Return the [x, y] coordinate for the center point of the cell that contains the specified text.  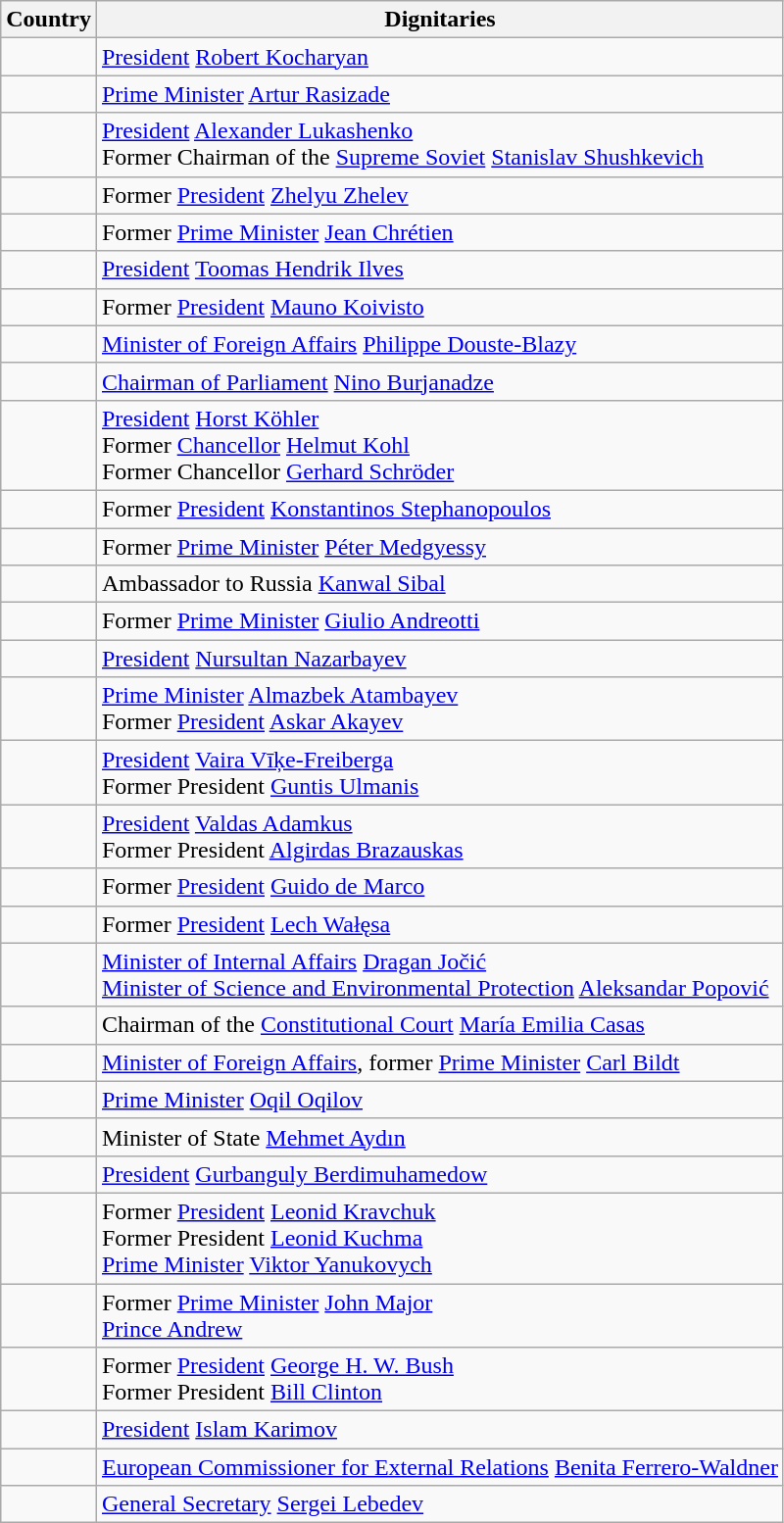
Former President Leonid KravchukFormer President Leonid KuchmaPrime Minister Viktor Yanukovych [439, 1238]
Former President Zhelyu Zhelev [439, 195]
Former Prime Minister Péter Medgyessy [439, 546]
President Horst KöhlerFormer Chancellor Helmut KohlFormer Chancellor Gerhard Schröder [439, 445]
President Robert Kocharyan [439, 57]
Minister of Internal Affairs Dragan JočićMinister of Science and Environmental Protection Aleksandar Popović [439, 974]
Prime Minister Oqil Oqilov [439, 1100]
Country [49, 20]
President Islam Karimov [439, 1430]
European Commissioner for External Relations Benita Ferrero-Waldner [439, 1467]
Former President Lech Wałęsa [439, 924]
President Toomas Hendrik Ilves [439, 270]
Former President Mauno Koivisto [439, 307]
Ambassador to Russia Kanwal Sibal [439, 584]
Prime Minister Artur Rasizade [439, 94]
Minister of Foreign Affairs, former Prime Minister Carl Bildt [439, 1062]
Former President George H. W. BushFormer President Bill Clinton [439, 1380]
President Vaira Vīķe-FreibergaFormer President Guntis Ulmanis [439, 772]
Minister of Foreign Affairs Philippe Douste-Blazy [439, 344]
President Valdas AdamkusFormer President Algirdas Brazauskas [439, 837]
President Gurbanguly Berdimuhamedow [439, 1174]
President Alexander LukashenkoFormer Chairman of the Supreme Soviet Stanislav Shushkevich [439, 145]
Former Prime Minister Giulio Andreotti [439, 621]
Former Prime Minister John MajorPrince Andrew [439, 1315]
Chairman of the Constitutional Court María Emilia Casas [439, 1025]
Former President Konstantinos Stephanopoulos [439, 509]
Former President Guido de Marco [439, 887]
Chairman of Parliament Nino Burjanadze [439, 381]
General Secretary Sergei Lebedev [439, 1504]
Former Prime Minister Jean Chrétien [439, 232]
President Nursultan Nazarbayev [439, 659]
Minister of State Mehmet Aydın [439, 1137]
Dignitaries [439, 20]
Prime Minister Almazbek AtambayevFormer President Askar Akayev [439, 710]
